Output the (X, Y) coordinate of the center of the cell containing the given text.  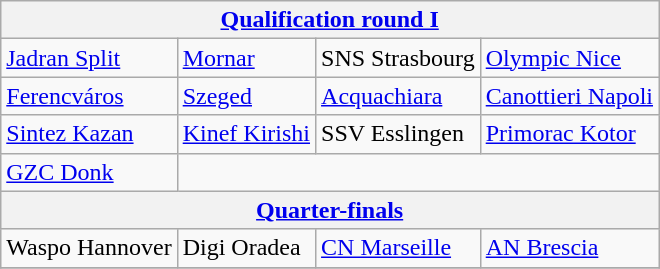
Waspo Hannover (89, 248)
Primorac Kotor (569, 134)
Olympic Nice (569, 58)
Sintez Kazan (89, 134)
Acquachiara (398, 96)
Kinef Kirishi (246, 134)
Quarter-finals (330, 210)
AN Brescia (569, 248)
Ferencváros (89, 96)
SSV Esslingen (398, 134)
Qualification round I (330, 20)
Mornar (246, 58)
Digi Oradea (246, 248)
CN Marseille (398, 248)
Szeged (246, 96)
SNS Strasbourg (398, 58)
GZC Donk (89, 172)
Jadran Split (89, 58)
Canottieri Napoli (569, 96)
